Detect which cell encompasses the target text, then output its (X, Y) center coordinate. 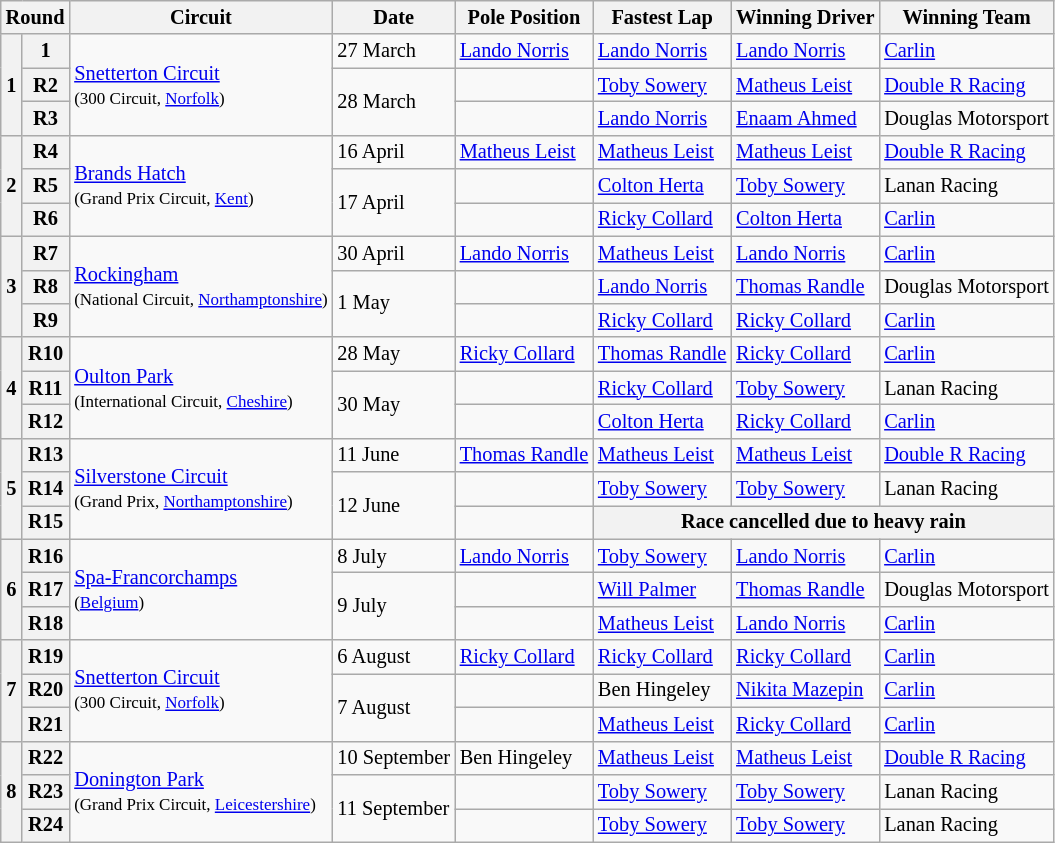
R20 (46, 690)
R9 (46, 320)
R11 (46, 388)
2 (12, 186)
6 (12, 590)
1 May (393, 304)
R7 (46, 253)
6 August (393, 657)
Circuit (200, 17)
28 March (393, 102)
R15 (46, 522)
Winning Team (966, 17)
27 March (393, 51)
Pole Position (524, 17)
Fastest Lap (662, 17)
R10 (46, 354)
11 September (393, 808)
Enaam Ahmed (805, 118)
R8 (46, 287)
R4 (46, 152)
4 (12, 388)
Will Palmer (662, 589)
28 May (393, 354)
R12 (46, 421)
R23 (46, 791)
R3 (46, 118)
R16 (46, 556)
17 April (393, 202)
R24 (46, 825)
30 May (393, 404)
R5 (46, 186)
9 July (393, 606)
Rockingham(National Circuit, Northamptonshire) (200, 286)
Brands Hatch(Grand Prix Circuit, Kent) (200, 186)
R19 (46, 657)
10 September (393, 758)
5 (12, 488)
7 August (393, 706)
Silverstone Circuit(Grand Prix, Northamptonshire) (200, 488)
Oulton Park(International Circuit, Cheshire) (200, 388)
R17 (46, 589)
R22 (46, 758)
R14 (46, 489)
11 June (393, 455)
R6 (46, 219)
R21 (46, 724)
30 April (393, 253)
Round (36, 17)
16 April (393, 152)
Spa-Francorchamps(Belgium) (200, 590)
R13 (46, 455)
8 July (393, 556)
3 (12, 286)
Nikita Mazepin (805, 690)
R2 (46, 85)
7 (12, 690)
Race cancelled due to heavy rain (824, 522)
R18 (46, 623)
Winning Driver (805, 17)
Date (393, 17)
Donington Park(Grand Prix Circuit, Leicestershire) (200, 792)
8 (12, 792)
12 June (393, 506)
